Find where the given text appears and provide that cell's center as [X, Y] coordinate. 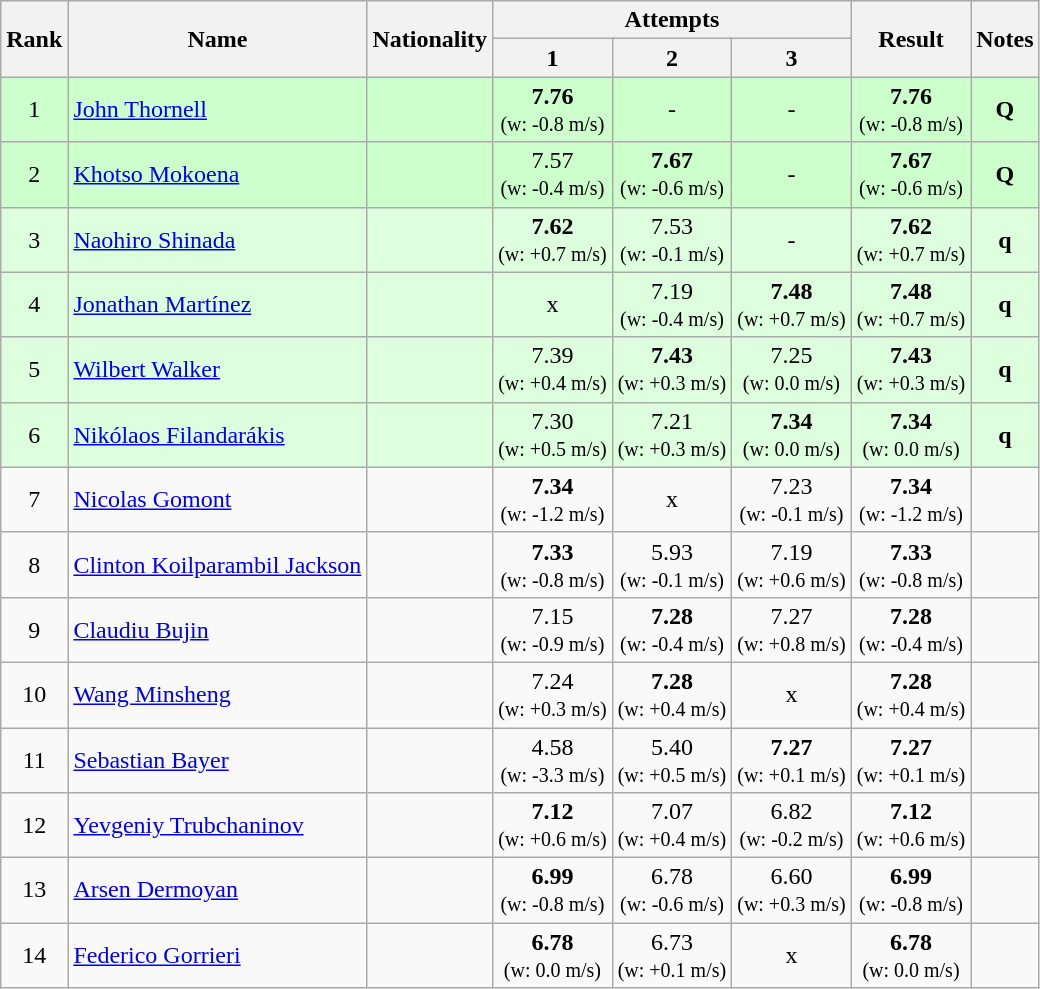
Notes [1005, 39]
Naohiro Shinada [218, 240]
7.62 (w: +0.7 m/s) [911, 240]
7.12 (w: +0.6 m/s) [911, 826]
7.33 (w: -0.8 m/s) [911, 564]
7.23(w: -0.1 m/s) [792, 500]
13 [34, 890]
7.30(w: +0.5 m/s) [553, 434]
6.82(w: -0.2 m/s) [792, 826]
7.21(w: +0.3 m/s) [672, 434]
Jonathan Martínez [218, 304]
12 [34, 826]
5 [34, 370]
7.48(w: +0.7 m/s) [792, 304]
7.28 (w: +0.4 m/s) [911, 694]
7.27(w: +0.8 m/s) [792, 630]
6.78 (w: 0.0 m/s) [911, 956]
7.34(w: 0.0 m/s) [792, 434]
7.76 (w: -0.8 m/s) [911, 110]
7.27(w: +0.1 m/s) [792, 760]
7.19(w: -0.4 m/s) [672, 304]
7.76(w: -0.8 m/s) [553, 110]
John Thornell [218, 110]
Nationality [430, 39]
Rank [34, 39]
Claudiu Bujin [218, 630]
7.07(w: +0.4 m/s) [672, 826]
Nicolas Gomont [218, 500]
Arsen Dermoyan [218, 890]
Name [218, 39]
Wang Minsheng [218, 694]
14 [34, 956]
7.39(w: +0.4 m/s) [553, 370]
Sebastian Bayer [218, 760]
7.43(w: +0.3 m/s) [672, 370]
4 [34, 304]
4.58(w: -3.3 m/s) [553, 760]
7.48 (w: +0.7 m/s) [911, 304]
11 [34, 760]
8 [34, 564]
7.27 (w: +0.1 m/s) [911, 760]
Clinton Koilparambil Jackson [218, 564]
7 [34, 500]
7.12(w: +0.6 m/s) [553, 826]
6.78(w: -0.6 m/s) [672, 890]
7.33(w: -0.8 m/s) [553, 564]
7.34 (w: -1.2 m/s) [911, 500]
Attempts [672, 20]
7.67(w: -0.6 m/s) [672, 174]
7.28(w: +0.4 m/s) [672, 694]
Khotso Mokoena [218, 174]
Wilbert Walker [218, 370]
7.28 (w: -0.4 m/s) [911, 630]
7.43 (w: +0.3 m/s) [911, 370]
7.62(w: +0.7 m/s) [553, 240]
6.99 (w: -0.8 m/s) [911, 890]
Result [911, 39]
7.25(w: 0.0 m/s) [792, 370]
9 [34, 630]
7.19(w: +0.6 m/s) [792, 564]
6 [34, 434]
10 [34, 694]
7.34 (w: 0.0 m/s) [911, 434]
6.78(w: 0.0 m/s) [553, 956]
Nikólaos Filandarákis [218, 434]
7.53(w: -0.1 m/s) [672, 240]
6.73(w: +0.1 m/s) [672, 956]
7.57(w: -0.4 m/s) [553, 174]
6.99(w: -0.8 m/s) [553, 890]
Federico Gorrieri [218, 956]
5.40(w: +0.5 m/s) [672, 760]
7.34(w: -1.2 m/s) [553, 500]
Yevgeniy Trubchaninov [218, 826]
7.24(w: +0.3 m/s) [553, 694]
7.67 (w: -0.6 m/s) [911, 174]
5.93(w: -0.1 m/s) [672, 564]
7.28(w: -0.4 m/s) [672, 630]
6.60(w: +0.3 m/s) [792, 890]
7.15(w: -0.9 m/s) [553, 630]
